Extract the (X, Y) coordinate from the center of the cell holding the provided text.  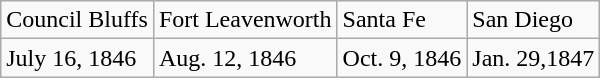
Aug. 12, 1846 (245, 58)
Santa Fe (402, 20)
July 16, 1846 (78, 58)
Oct. 9, 1846 (402, 58)
Fort Leavenworth (245, 20)
Council Bluffs (78, 20)
San Diego (534, 20)
Jan. 29,1847 (534, 58)
